Pinpoint the cell where the given text exists, returning its [x, y] midpoint coordinate. 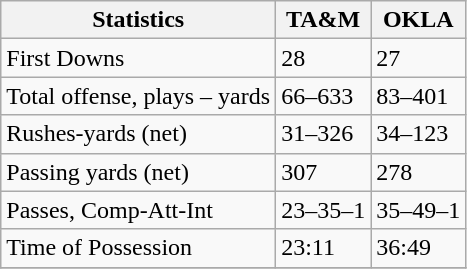
36:49 [418, 248]
27 [418, 58]
66–633 [324, 96]
First Downs [138, 58]
OKLA [418, 20]
23:11 [324, 248]
307 [324, 172]
23–35–1 [324, 210]
31–326 [324, 134]
34–123 [418, 134]
28 [324, 58]
Time of Possession [138, 248]
TA&M [324, 20]
Rushes-yards (net) [138, 134]
83–401 [418, 96]
Passing yards (net) [138, 172]
35–49–1 [418, 210]
278 [418, 172]
Passes, Comp-Att-Int [138, 210]
Statistics [138, 20]
Total offense, plays – yards [138, 96]
